Return (x, y) of the center of cell containing provided text 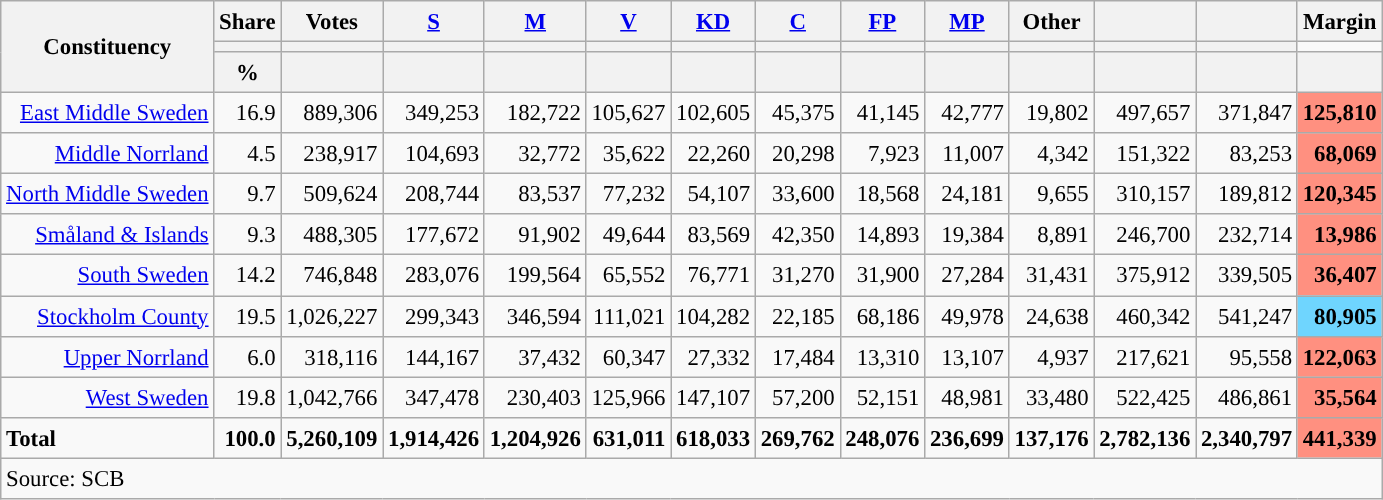
42,350 (798, 234)
246,700 (1145, 234)
147,107 (714, 398)
Share (248, 22)
Other (1052, 22)
318,116 (332, 356)
V (628, 22)
37,432 (535, 356)
West Sweden (108, 398)
16.9 (248, 114)
375,912 (1145, 276)
32,772 (535, 154)
24,181 (968, 194)
Votes (332, 22)
182,722 (535, 114)
349,253 (434, 114)
9.3 (248, 234)
FP (882, 22)
144,167 (434, 356)
48,981 (968, 398)
54,107 (714, 194)
77,232 (628, 194)
2,782,136 (1145, 438)
57,200 (798, 398)
Småland & Islands (108, 234)
33,480 (1052, 398)
631,011 (628, 438)
91,902 (535, 234)
11,007 (968, 154)
36,407 (1340, 276)
125,810 (1340, 114)
486,861 (1247, 398)
151,322 (1145, 154)
C (798, 22)
13,986 (1340, 234)
299,343 (434, 316)
441,339 (1340, 438)
137,176 (1052, 438)
9,655 (1052, 194)
1,914,426 (434, 438)
104,282 (714, 316)
18,568 (882, 194)
283,076 (434, 276)
217,621 (1145, 356)
68,069 (1340, 154)
6.0 (248, 356)
33,600 (798, 194)
41,145 (882, 114)
1,204,926 (535, 438)
Upper Norrland (108, 356)
19.5 (248, 316)
4,342 (1052, 154)
120,345 (1340, 194)
Middle Norrland (108, 154)
889,306 (332, 114)
460,342 (1145, 316)
49,978 (968, 316)
189,812 (1247, 194)
S (434, 22)
North Middle Sweden (108, 194)
19,384 (968, 234)
31,431 (1052, 276)
371,847 (1247, 114)
488,305 (332, 234)
19.8 (248, 398)
52,151 (882, 398)
618,033 (714, 438)
122,063 (1340, 356)
KD (714, 22)
125,966 (628, 398)
13,310 (882, 356)
MP (968, 22)
17,484 (798, 356)
9.7 (248, 194)
83,537 (535, 194)
Stockholm County (108, 316)
27,284 (968, 276)
509,624 (332, 194)
East Middle Sweden (108, 114)
65,552 (628, 276)
347,478 (434, 398)
4,937 (1052, 356)
83,569 (714, 234)
35,622 (628, 154)
111,021 (628, 316)
19,802 (1052, 114)
Constituency (108, 47)
208,744 (434, 194)
35,564 (1340, 398)
80,905 (1340, 316)
339,505 (1247, 276)
M (535, 22)
95,558 (1247, 356)
100.0 (248, 438)
7,923 (882, 154)
45,375 (798, 114)
14.2 (248, 276)
1,026,227 (332, 316)
4.5 (248, 154)
1,042,766 (332, 398)
522,425 (1145, 398)
South Sweden (108, 276)
60,347 (628, 356)
83,253 (1247, 154)
20,298 (798, 154)
104,693 (434, 154)
27,332 (714, 356)
238,917 (332, 154)
346,594 (535, 316)
199,564 (535, 276)
Source: SCB (692, 478)
Total (108, 438)
14,893 (882, 234)
49,644 (628, 234)
230,403 (535, 398)
497,657 (1145, 114)
236,699 (968, 438)
42,777 (968, 114)
68,186 (882, 316)
2,340,797 (1247, 438)
Margin (1340, 22)
22,185 (798, 316)
102,605 (714, 114)
24,638 (1052, 316)
746,848 (332, 276)
310,157 (1145, 194)
% (248, 72)
248,076 (882, 438)
31,900 (882, 276)
5,260,109 (332, 438)
105,627 (628, 114)
269,762 (798, 438)
541,247 (1247, 316)
232,714 (1247, 234)
8,891 (1052, 234)
22,260 (714, 154)
76,771 (714, 276)
177,672 (434, 234)
31,270 (798, 276)
13,107 (968, 356)
